Scan for the cell matching the given text and deliver its [X, Y] coordinate at center. 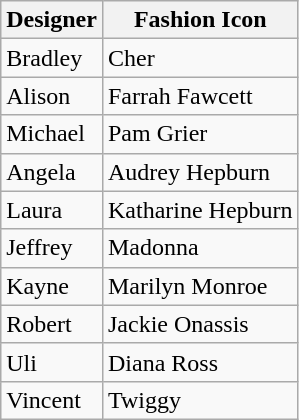
Cher [200, 58]
Jeffrey [52, 248]
Farrah Fawcett [200, 96]
Pam Grier [200, 134]
Bradley [52, 58]
Fashion Icon [200, 20]
Twiggy [200, 400]
Laura [52, 210]
Jackie Onassis [200, 324]
Madonna [200, 248]
Designer [52, 20]
Michael [52, 134]
Alison [52, 96]
Diana Ross [200, 362]
Marilyn Monroe [200, 286]
Angela [52, 172]
Kayne [52, 286]
Vincent [52, 400]
Robert [52, 324]
Audrey Hepburn [200, 172]
Uli [52, 362]
Katharine Hepburn [200, 210]
